Find where the given text appears and provide that cell's center as [x, y] coordinate. 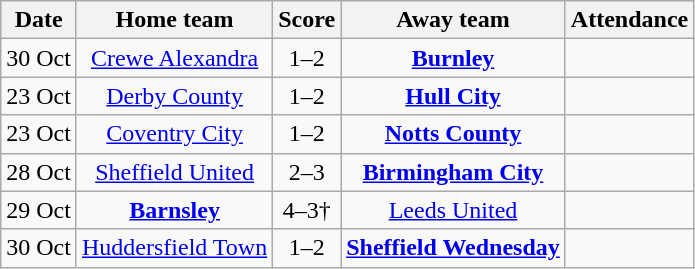
Home team [174, 20]
Hull City [454, 96]
Sheffield Wednesday [454, 248]
Burnley [454, 58]
Derby County [174, 96]
28 Oct [39, 172]
Coventry City [174, 134]
Birmingham City [454, 172]
2–3 [307, 172]
29 Oct [39, 210]
Barnsley [174, 210]
Attendance [629, 20]
Leeds United [454, 210]
Away team [454, 20]
Date [39, 20]
Huddersfield Town [174, 248]
Score [307, 20]
Sheffield United [174, 172]
4–3† [307, 210]
Crewe Alexandra [174, 58]
Notts County [454, 134]
